Search for the cell housing the specified text and yield its [x, y] center coordinate. 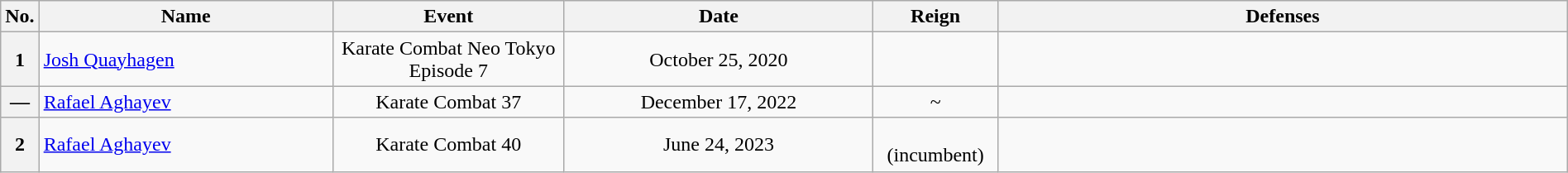
Name [185, 17]
~ [936, 102]
Reign [936, 17]
October 25, 2020 [718, 60]
Event [448, 17]
Josh Quayhagen [185, 60]
June 24, 2023 [718, 144]
No. [20, 17]
December 17, 2022 [718, 102]
— [20, 102]
1 [20, 60]
2 [20, 144]
Date [718, 17]
Karate Combat Neo Tokyo Episode 7 [448, 60]
(incumbent) [936, 144]
Karate Combat 40 [448, 144]
Karate Combat 37 [448, 102]
Defenses [1284, 17]
